For the text-containing cell, return its midpoint in (x, y) coordinate format. 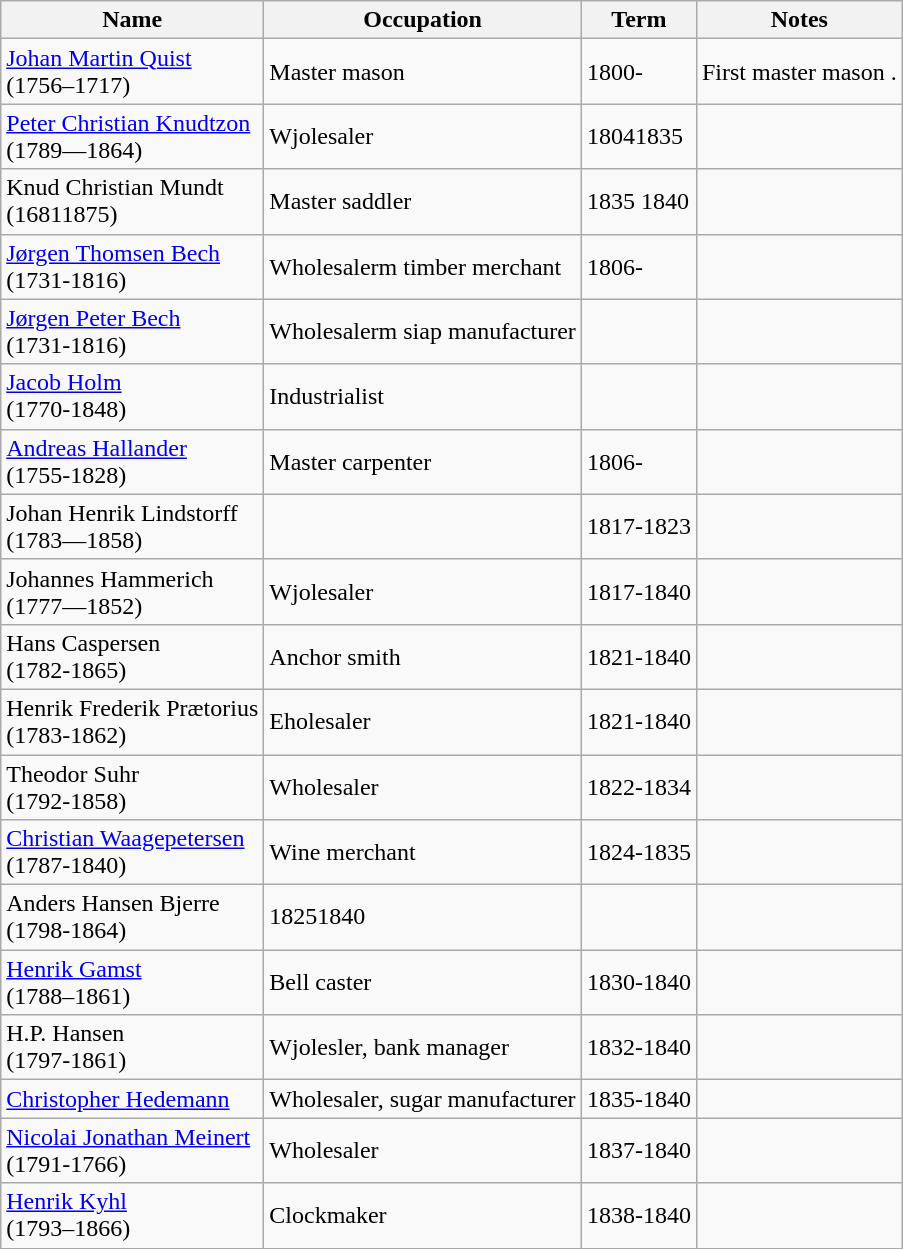
Notes (799, 20)
Wjolesler, bank manager (423, 1048)
Knud Christian Mundt (16811875) (132, 202)
H.P. Hansen (1797-1861) (132, 1048)
1817-1840 (638, 592)
Name (132, 20)
Bell caster (423, 982)
1835-1840 (638, 1099)
Henrik Frederik Prætorius (1783-1862) (132, 722)
Master saddler (423, 202)
Anders Hansen Bjerre (1798-1864) (132, 918)
1832-1840 (638, 1048)
1835 1840 (638, 202)
Anchor smith (423, 656)
Term (638, 20)
Clockmaker (423, 1216)
Johan Martin Quist (1756–1717) (132, 72)
1838-1840 (638, 1216)
Henrik Gamst (1788–1861) (132, 982)
Christian Waagepetersen(1787-1840) (132, 852)
First master mason . (799, 72)
Johannes Hammerich (1777—1852) (132, 592)
18041835 (638, 136)
1824-1835 (638, 852)
Industrialist (423, 396)
Master carpenter (423, 462)
Wholesalerm siap manufacturer (423, 332)
1822-1834 (638, 786)
Christopher Hedemann (132, 1099)
Jørgen Thomsen Bech (1731-1816) (132, 266)
Wholesaler, sugar manufacturer (423, 1099)
Master mason (423, 72)
Andreas Hallander (1755-1828) (132, 462)
Wholesalerm timber merchant (423, 266)
Eholesaler (423, 722)
1830-1840 (638, 982)
1837-1840 (638, 1150)
1817-1823 (638, 526)
Henrik Kyhl (1793–1866) (132, 1216)
1800- (638, 72)
Jørgen Peter Bech (1731-1816) (132, 332)
Nicolai Jonathan Meinert (1791-1766) (132, 1150)
Johan Henrik Lindstorff (1783—1858) (132, 526)
18251840 (423, 918)
Occupation (423, 20)
Peter Christian Knudtzon (1789—1864) (132, 136)
Theodor Suhr (1792-1858) (132, 786)
Hans Caspersen (1782-1865) (132, 656)
Jacob Holm (1770-1848) (132, 396)
Wine merchant (423, 852)
